Search for the cell housing the specified text and yield its (x, y) center coordinate. 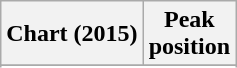
Peakposition (189, 34)
Chart (2015) (72, 34)
